Output the (x, y) coordinate of the center of the cell containing the given text.  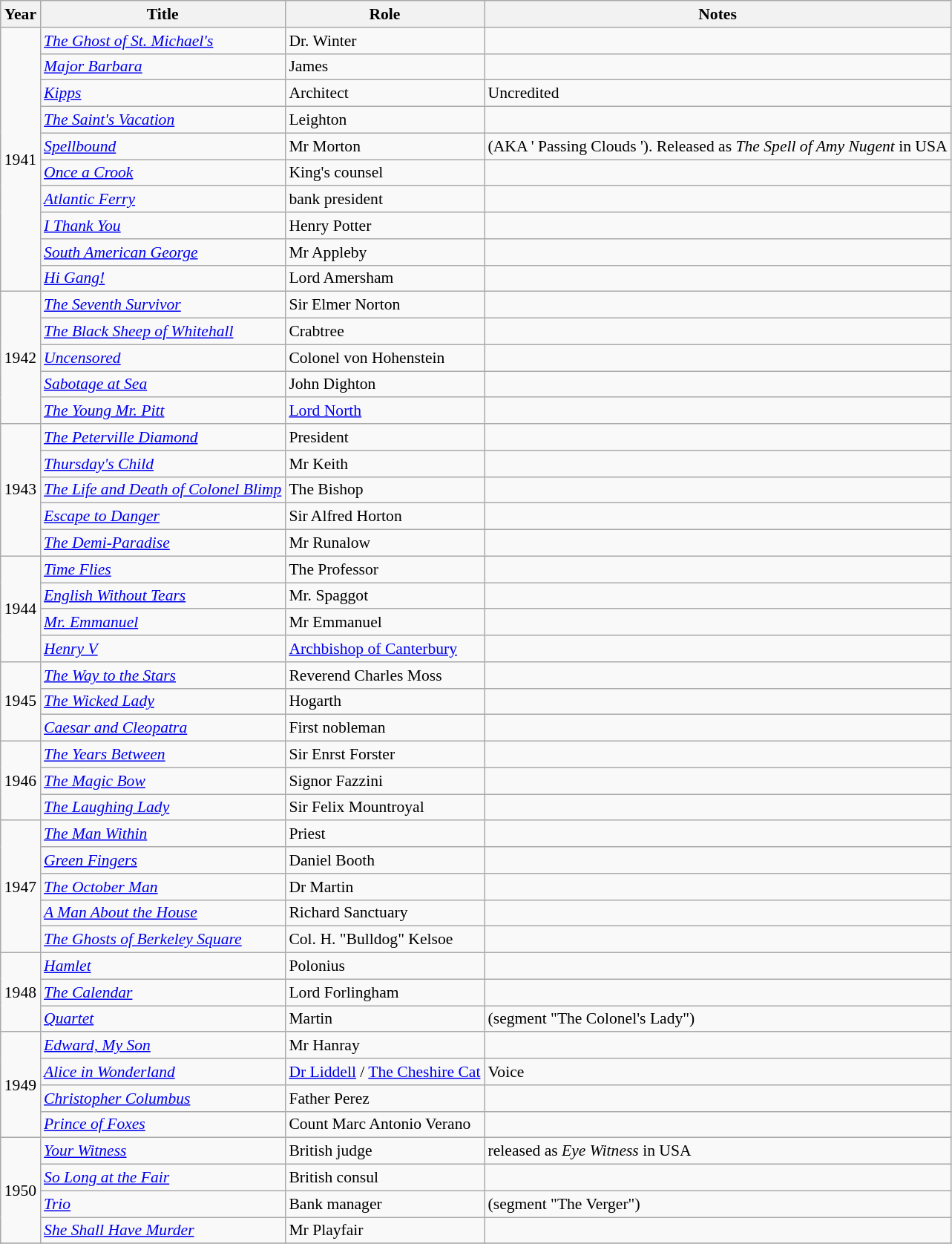
The October Man (163, 887)
Kipps (163, 94)
Polonius (384, 966)
Dr Liddell / The Cheshire Cat (384, 1072)
Mr Keith (384, 464)
Sir Alfred Horton (384, 517)
Hi Gang! (163, 278)
She Shall Have Murder (163, 1231)
Col. H. "Bulldog" Kelsoe (384, 940)
Henry Potter (384, 226)
Time Flies (163, 569)
The Saint's Vacation (163, 120)
Lord North (384, 411)
Father Perez (384, 1099)
Sir Enrst Forster (384, 755)
Signor Fazzini (384, 781)
A Man About the House (163, 913)
Once a Crook (163, 173)
Your Witness (163, 1151)
(AKA ' Passing Clouds '). Released as The Spell of Amy Nugent in USA (717, 146)
English Without Tears (163, 596)
The Life and Death of Colonel Blimp (163, 490)
John Dighton (384, 384)
First nobleman (384, 728)
(segment "The Colonel's Lady") (717, 1019)
Mr. Emmanuel (163, 623)
Christopher Columbus (163, 1099)
Crabtree (384, 332)
1943 (21, 490)
Dr Martin (384, 887)
South American George (163, 252)
Archbishop of Canterbury (384, 649)
Notes (717, 14)
Uncensored (163, 358)
Uncredited (717, 94)
Architect (384, 94)
Edward, My Son (163, 1046)
Reverend Charles Moss (384, 675)
The Wicked Lady (163, 701)
Hogarth (384, 701)
Richard Sanctuary (384, 913)
Sir Felix Mountroyal (384, 808)
The Professor (384, 569)
King's counsel (384, 173)
The Black Sheep of Whitehall (163, 332)
Mr Playfair (384, 1231)
Mr. Spaggot (384, 596)
British judge (384, 1151)
1942 (21, 358)
Lord Amersham (384, 278)
The Demi-Paradise (163, 543)
James (384, 67)
1948 (21, 993)
Trio (163, 1204)
Mr Runalow (384, 543)
1946 (21, 781)
The Ghost of St. Michael's (163, 41)
released as Eye Witness in USA (717, 1151)
1950 (21, 1191)
Caesar and Cleopatra (163, 728)
The Man Within (163, 834)
Mr Morton (384, 146)
Mr Appleby (384, 252)
Dr. Winter (384, 41)
Voice (717, 1072)
Sir Elmer Norton (384, 305)
Spellbound (163, 146)
Alice in Wonderland (163, 1072)
1941 (21, 160)
I Thank You (163, 226)
British consul (384, 1178)
The Bishop (384, 490)
Sabotage at Sea (163, 384)
Colonel von Hohenstein (384, 358)
bank president (384, 200)
Henry V (163, 649)
Major Barbara (163, 67)
Title (163, 14)
Leighton (384, 120)
Martin (384, 1019)
Mr Emmanuel (384, 623)
Mr Hanray (384, 1046)
1947 (21, 887)
1949 (21, 1085)
Count Marc Antonio Verano (384, 1124)
Year (21, 14)
The Way to the Stars (163, 675)
The Laughing Lady (163, 808)
Role (384, 14)
The Young Mr. Pitt (163, 411)
The Years Between (163, 755)
Escape to Danger (163, 517)
The Magic Bow (163, 781)
1945 (21, 702)
Quartet (163, 1019)
The Peterville Diamond (163, 437)
The Seventh Survivor (163, 305)
Lord Forlingham (384, 992)
The Ghosts of Berkeley Square (163, 940)
(segment "The Verger") (717, 1204)
Atlantic Ferry (163, 200)
Prince of Foxes (163, 1124)
So Long at the Fair (163, 1178)
Bank manager (384, 1204)
The Calendar (163, 992)
1944 (21, 609)
Green Fingers (163, 860)
Hamlet (163, 966)
Thursday's Child (163, 464)
Priest (384, 834)
Daniel Booth (384, 860)
President (384, 437)
